Search for the cell housing the specified text and yield its (X, Y) center coordinate. 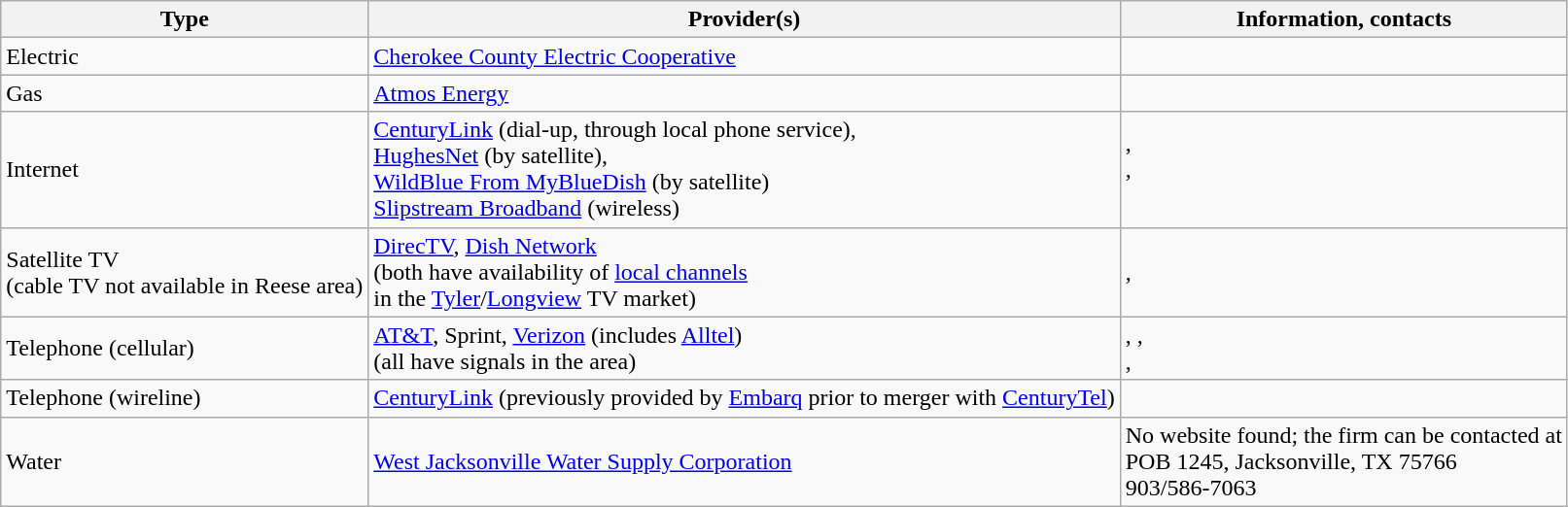
Atmos Energy (745, 93)
Electric (185, 56)
, ,, (1343, 348)
Gas (185, 93)
Telephone (wireline) (185, 398)
Telephone (cellular) (185, 348)
No website found; the firm can be contacted atPOB 1245, Jacksonville, TX 75766903/586-7063 (1343, 461)
Provider(s) (745, 19)
CenturyLink (dial-up, through local phone service),HughesNet (by satellite),WildBlue From MyBlueDish (by satellite)Slipstream Broadband (wireless) (745, 169)
,, (1343, 169)
DirecTV, Dish Network(both have availability of local channelsin the Tyler/Longview TV market) (745, 272)
West Jacksonville Water Supply Corporation (745, 461)
Cherokee County Electric Cooperative (745, 56)
CenturyLink (previously provided by Embarq prior to merger with CenturyTel) (745, 398)
Type (185, 19)
, (1343, 272)
Information, contacts (1343, 19)
Water (185, 461)
Satellite TV(cable TV not available in Reese area) (185, 272)
AT&T, Sprint, Verizon (includes Alltel)(all have signals in the area) (745, 348)
Internet (185, 169)
